Return the [x, y] coordinate for the center point of the cell that contains the specified text.  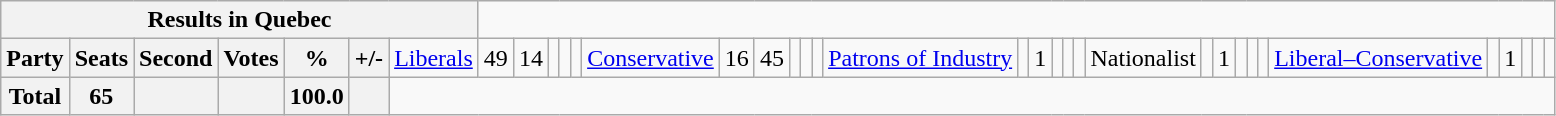
Second [176, 58]
49 [496, 58]
Party [35, 58]
Total [35, 96]
Liberal–Conservative [1378, 58]
100.0 [316, 96]
% [316, 58]
Results in Quebec [240, 20]
+/- [368, 58]
Seats [101, 58]
Votes [251, 58]
65 [101, 96]
14 [530, 58]
Patrons of Industry [920, 58]
Nationalist [1143, 58]
45 [772, 58]
16 [736, 58]
Conservative [651, 58]
Liberals [434, 58]
